Provide the [x, y] coordinate of the cell's center where the given text is located.  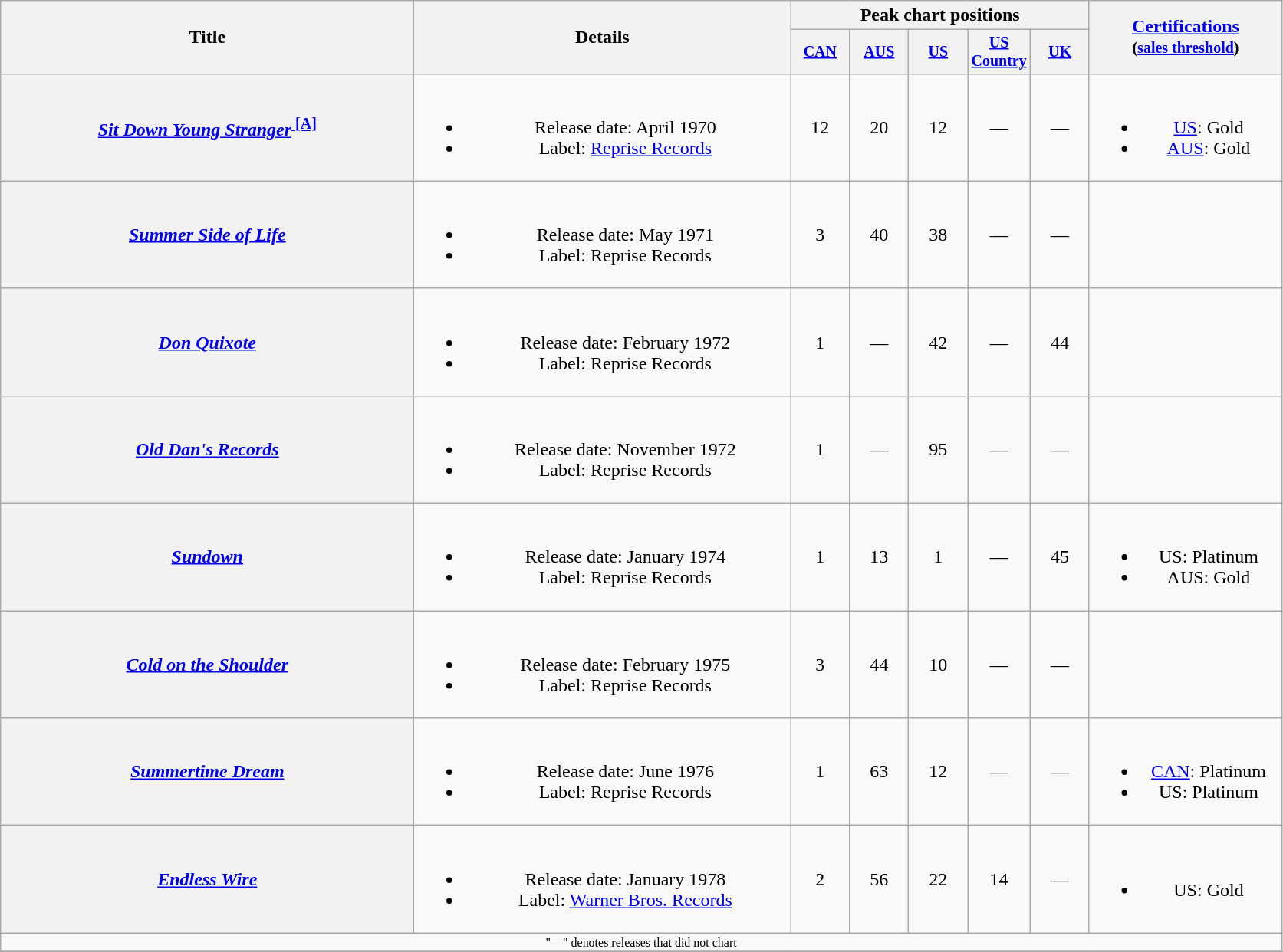
14 [999, 879]
Peak chart positions [940, 15]
Cold on the Shoulder [207, 665]
Certifications(sales threshold) [1186, 38]
Endless Wire [207, 879]
US: PlatinumAUS: Gold [1186, 557]
AUS [879, 52]
Old Dan's Records [207, 449]
CAN: PlatinumUS: Platinum [1186, 772]
10 [939, 665]
Release date: November 1972Label: Reprise Records [603, 449]
Summer Side of Life [207, 235]
20 [879, 127]
Release date: June 1976Label: Reprise Records [603, 772]
Release date: April 1970Label: Reprise Records [603, 127]
Sundown [207, 557]
42 [939, 342]
22 [939, 879]
Release date: May 1971Label: Reprise Records [603, 235]
Title [207, 38]
38 [939, 235]
Summertime Dream [207, 772]
13 [879, 557]
63 [879, 772]
Release date: January 1978Label: Warner Bros. Records [603, 879]
"—" denotes releases that did not chart [641, 942]
US [939, 52]
Release date: February 1975Label: Reprise Records [603, 665]
Details [603, 38]
45 [1060, 557]
US Country [999, 52]
Don Quixote [207, 342]
95 [939, 449]
2 [821, 879]
US: Gold [1186, 879]
40 [879, 235]
56 [879, 879]
Release date: February 1972Label: Reprise Records [603, 342]
US: GoldAUS: Gold [1186, 127]
UK [1060, 52]
CAN [821, 52]
Release date: January 1974Label: Reprise Records [603, 557]
Sit Down Young Stranger [A] [207, 127]
